Find where the given text appears and provide that cell's center as (X, Y) coordinate. 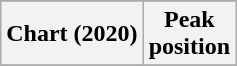
Chart (2020) (72, 34)
Peakposition (189, 34)
